Pinpoint the cell where the given text exists, returning its (x, y) midpoint coordinate. 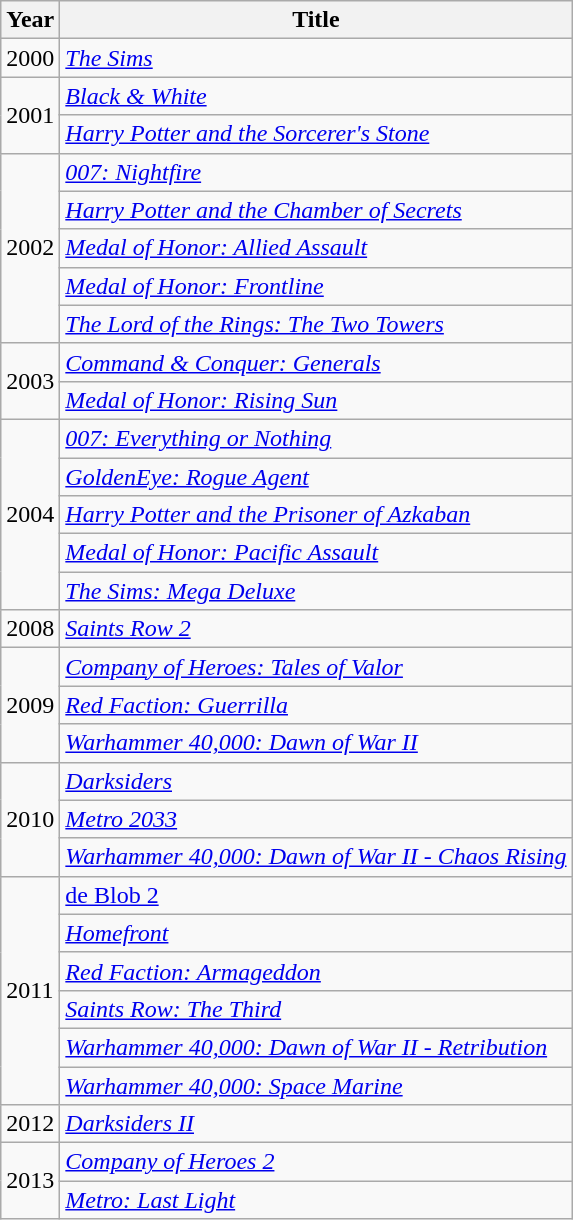
Warhammer 40,000: Space Marine (316, 1085)
Harry Potter and the Chamber of Secrets (316, 210)
Metro: Last Light (316, 1200)
2008 (30, 629)
Medal of Honor: Frontline (316, 286)
Warhammer 40,000: Dawn of War II - Chaos Rising (316, 857)
2013 (30, 1181)
Saints Row 2 (316, 629)
2002 (30, 248)
The Sims: Mega Deluxe (316, 591)
Red Faction: Armageddon (316, 971)
007: Nightfire (316, 172)
2010 (30, 819)
2000 (30, 58)
Saints Row: The Third (316, 1009)
GoldenEye: Rogue Agent (316, 477)
Red Faction: Guerrilla (316, 705)
007: Everything or Nothing (316, 438)
The Sims (316, 58)
Title (316, 20)
2001 (30, 115)
Harry Potter and the Prisoner of Azkaban (316, 515)
The Lord of the Rings: The Two Towers (316, 324)
Medal of Honor: Allied Assault (316, 248)
Warhammer 40,000: Dawn of War II (316, 743)
Black & White (316, 96)
2011 (30, 990)
2004 (30, 514)
de Blob 2 (316, 895)
2012 (30, 1124)
Homefront (316, 933)
Darksiders II (316, 1124)
2003 (30, 381)
Metro 2033 (316, 819)
Company of Heroes 2 (316, 1162)
Command & Conquer: Generals (316, 362)
Medal of Honor: Rising Sun (316, 400)
2009 (30, 705)
Warhammer 40,000: Dawn of War II - Retribution (316, 1047)
Medal of Honor: Pacific Assault (316, 553)
Company of Heroes: Tales of Valor (316, 667)
Year (30, 20)
Darksiders (316, 781)
Harry Potter and the Sorcerer's Stone (316, 134)
